Detect which cell encompasses the target text, then output its [x, y] center coordinate. 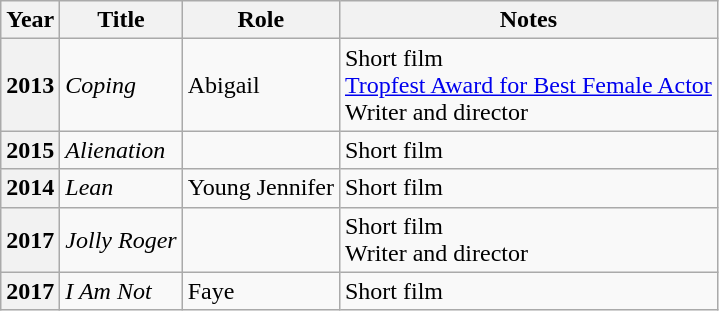
Short filmWriter and director [528, 240]
Title [121, 20]
Alienation [121, 150]
Coping [121, 85]
2015 [30, 150]
Notes [528, 20]
Short filmTropfest Award for Best Female ActorWriter and director [528, 85]
Abigail [260, 85]
2014 [30, 188]
Role [260, 20]
Lean [121, 188]
Jolly Roger [121, 240]
Year [30, 20]
Young Jennifer [260, 188]
Faye [260, 291]
2013 [30, 85]
I Am Not [121, 291]
